Pinpoint the cell where the given text exists, returning its [X, Y] midpoint coordinate. 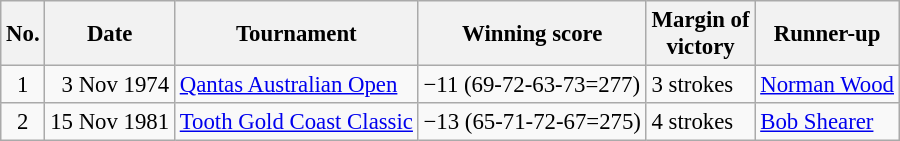
Winning score [532, 34]
4 strokes [700, 122]
−13 (65-71-72-67=275) [532, 122]
Margin ofvictory [700, 34]
2 [23, 122]
Bob Shearer [827, 122]
15 Nov 1981 [110, 122]
3 strokes [700, 85]
Date [110, 34]
No. [23, 34]
1 [23, 85]
Tournament [296, 34]
Tooth Gold Coast Classic [296, 122]
Runner-up [827, 34]
−11 (69-72-63-73=277) [532, 85]
Qantas Australian Open [296, 85]
3 Nov 1974 [110, 85]
Norman Wood [827, 85]
